Scan for the cell matching the given text and deliver its [X, Y] coordinate at center. 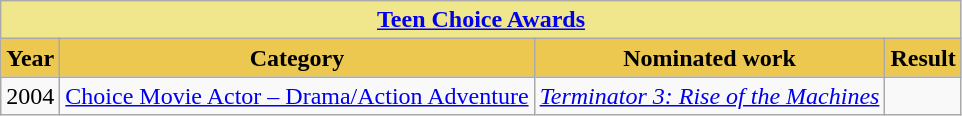
2004 [30, 96]
Category [297, 58]
Terminator 3: Rise of the Machines [710, 96]
Year [30, 58]
Result [923, 58]
Teen Choice Awards [482, 20]
Choice Movie Actor – Drama/Action Adventure [297, 96]
Nominated work [710, 58]
